Return the [x, y] coordinate for the center point of the cell that contains the specified text.  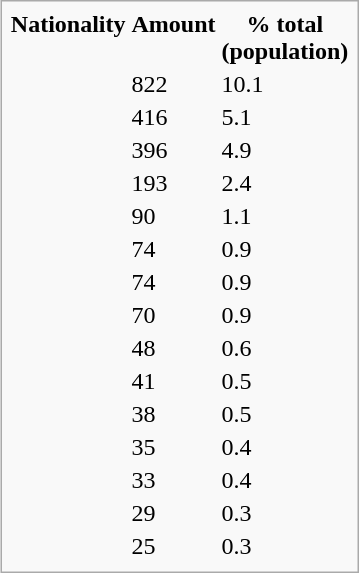
5.1 [285, 117]
396 [174, 150]
25 [174, 546]
29 [174, 513]
41 [174, 381]
38 [174, 414]
822 [174, 84]
35 [174, 447]
193 [174, 183]
416 [174, 117]
10.1 [285, 84]
33 [174, 480]
2.4 [285, 183]
% total(population) [285, 38]
Amount [174, 38]
70 [174, 315]
1.1 [285, 216]
Nationality [68, 38]
0.6 [285, 348]
48 [174, 348]
4.9 [285, 150]
90 [174, 216]
